Detect which cell encompasses the target text, then output its (X, Y) center coordinate. 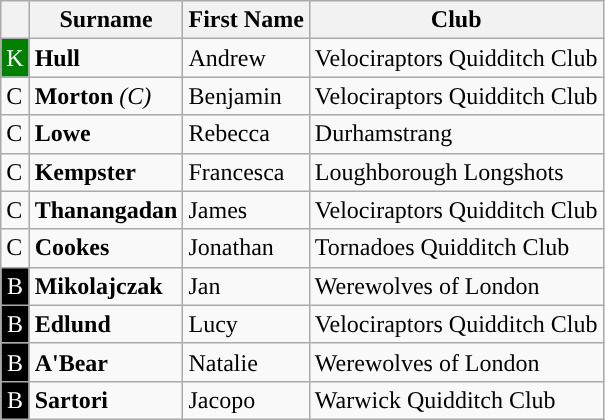
K (15, 58)
Francesca (246, 172)
Kempster (106, 172)
Loughborough Longshots (456, 172)
Hull (106, 58)
Mikolajczak (106, 286)
James (246, 210)
Jonathan (246, 248)
Durhamstrang (456, 134)
Edlund (106, 324)
Warwick Quidditch Club (456, 400)
Club (456, 20)
Benjamin (246, 96)
Tornadoes Quidditch Club (456, 248)
Lucy (246, 324)
First Name (246, 20)
Natalie (246, 362)
Andrew (246, 58)
Morton (C) (106, 96)
Jacopo (246, 400)
Cookes (106, 248)
Lowe (106, 134)
Rebecca (246, 134)
Surname (106, 20)
Sartori (106, 400)
Thanangadan (106, 210)
A'Bear (106, 362)
Jan (246, 286)
